Pinpoint the cell where the given text exists, returning its [x, y] midpoint coordinate. 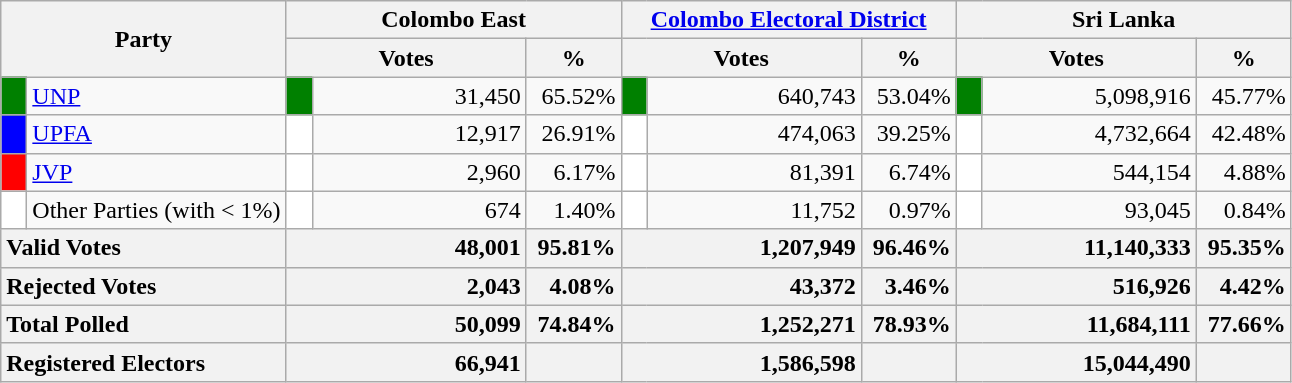
0.84% [1244, 210]
474,063 [754, 134]
4,732,664 [1089, 134]
11,684,111 [1076, 324]
95.35% [1244, 248]
UNP [156, 96]
4.08% [574, 286]
1,207,949 [741, 248]
Rejected Votes [144, 286]
JVP [156, 172]
4.42% [1244, 286]
53.04% [908, 96]
96.46% [908, 248]
65.52% [574, 96]
78.93% [908, 324]
2,043 [406, 286]
74.84% [574, 324]
Colombo East [454, 20]
Other Parties (with < 1%) [156, 210]
1,586,598 [741, 362]
12,917 [419, 134]
39.25% [908, 134]
2,960 [419, 172]
Sri Lanka [1124, 20]
5,098,916 [1089, 96]
31,450 [419, 96]
Valid Votes [144, 248]
Party [144, 39]
42.48% [1244, 134]
Colombo Electoral District [788, 20]
1,252,271 [741, 324]
0.97% [908, 210]
1.40% [574, 210]
50,099 [406, 324]
11,140,333 [1076, 248]
4.88% [1244, 172]
640,743 [754, 96]
81,391 [754, 172]
48,001 [406, 248]
15,044,490 [1076, 362]
UPFA [156, 134]
45.77% [1244, 96]
66,941 [406, 362]
6.74% [908, 172]
95.81% [574, 248]
674 [419, 210]
11,752 [754, 210]
93,045 [1089, 210]
516,926 [1076, 286]
43,372 [741, 286]
77.66% [1244, 324]
544,154 [1089, 172]
6.17% [574, 172]
Registered Electors [144, 362]
3.46% [908, 286]
26.91% [574, 134]
Total Polled [144, 324]
